Identify which cell holds the provided text, then report its [x, y] central coordinate. 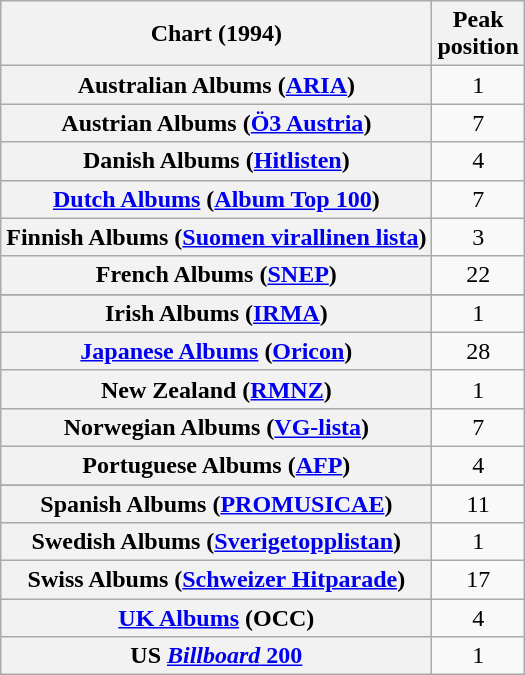
Dutch Albums (Album Top 100) [216, 199]
Portuguese Albums (AFP) [216, 465]
28 [478, 351]
3 [478, 237]
French Albums (SNEP) [216, 275]
11 [478, 503]
New Zealand (RMNZ) [216, 389]
UK Albums (OCC) [216, 618]
Finnish Albums (Suomen virallinen lista) [216, 237]
Swedish Albums (Sverigetopplistan) [216, 542]
Austrian Albums (Ö3 Austria) [216, 123]
Australian Albums (ARIA) [216, 85]
US Billboard 200 [216, 656]
Spanish Albums (PROMUSICAE) [216, 503]
Irish Albums (IRMA) [216, 313]
Chart (1994) [216, 34]
Danish Albums (Hitlisten) [216, 161]
Norwegian Albums (VG-lista) [216, 427]
17 [478, 580]
Japanese Albums (Oricon) [216, 351]
Peakposition [478, 34]
22 [478, 275]
Swiss Albums (Schweizer Hitparade) [216, 580]
